Output the [x, y] coordinate of the center of the cell containing the given text.  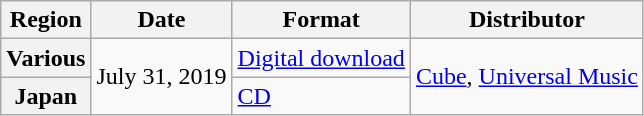
Cube, Universal Music [526, 77]
Date [162, 20]
Digital download [321, 58]
Various [46, 58]
Distributor [526, 20]
Region [46, 20]
Format [321, 20]
Japan [46, 96]
July 31, 2019 [162, 77]
CD [321, 96]
